From the cell containing the given text, extract its center point as [x, y] coordinate. 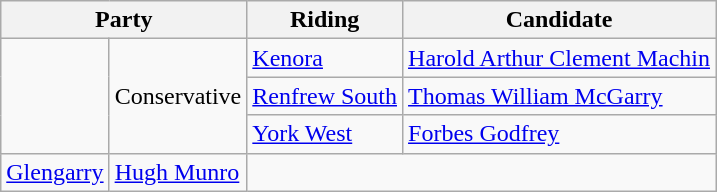
Hugh Munro [178, 172]
Party [124, 20]
Conservative [178, 96]
Riding [325, 20]
Glengarry [55, 172]
Thomas William McGarry [560, 96]
York West [325, 134]
Kenora [325, 58]
Harold Arthur Clement Machin [560, 58]
Renfrew South [325, 96]
Candidate [560, 20]
Forbes Godfrey [560, 134]
